Locate the cell with the specified text and output its [x, y] center coordinate. 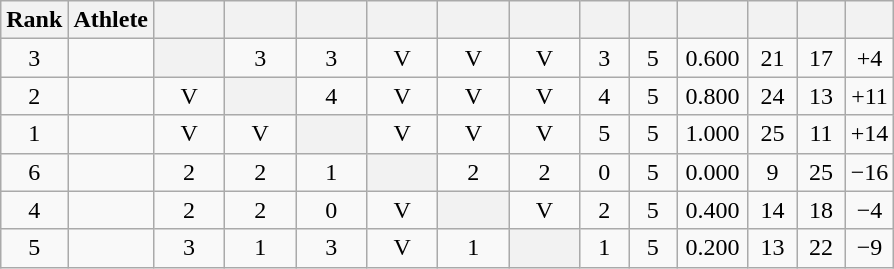
17 [822, 58]
22 [822, 248]
0.400 [712, 210]
0.000 [712, 172]
1.000 [712, 134]
Rank [34, 20]
+4 [870, 58]
+11 [870, 96]
−4 [870, 210]
6 [34, 172]
9 [772, 172]
0.800 [712, 96]
0.600 [712, 58]
21 [772, 58]
24 [772, 96]
Athlete [111, 20]
0.200 [712, 248]
11 [822, 134]
−9 [870, 248]
−16 [870, 172]
+14 [870, 134]
18 [822, 210]
14 [772, 210]
